Output the [X, Y] coordinate of the center of the cell containing the given text.  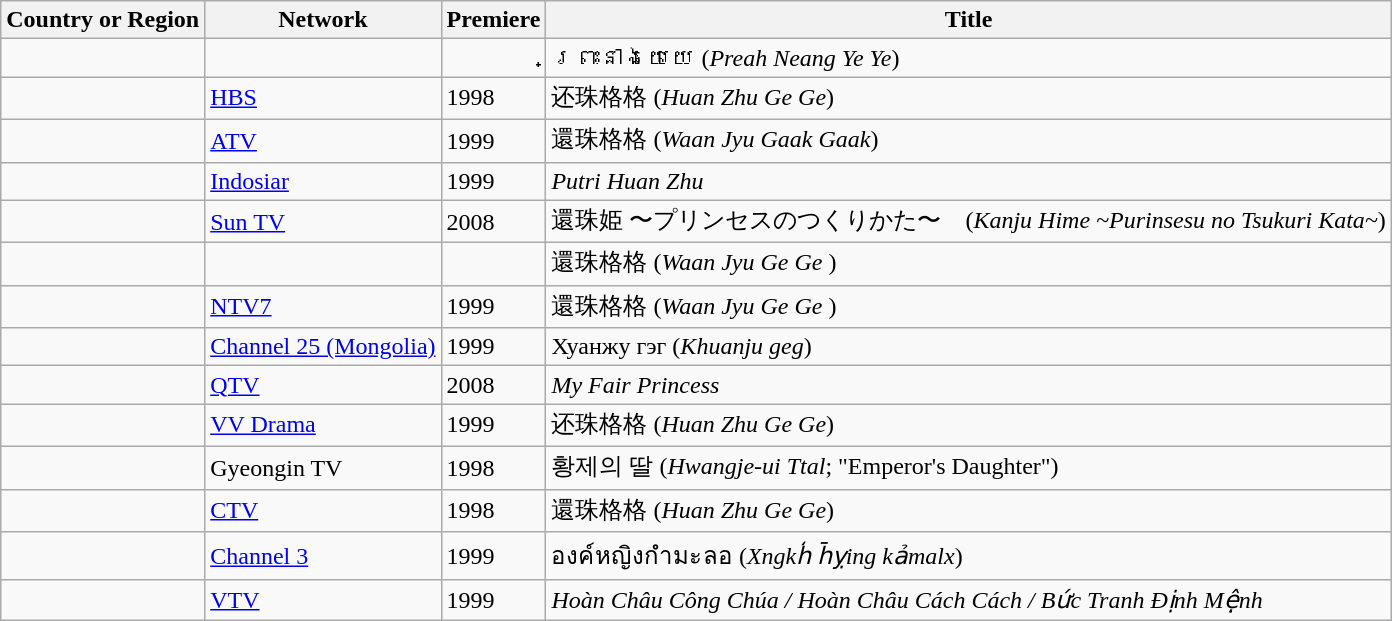
Хуанжу гэг (Khuanju geg) [969, 347]
Country or Region [103, 20]
VTV [323, 600]
황제의 딸 (Hwangje-ui Ttal; "Emperor's Daughter") [969, 468]
Putri Huan Zhu [969, 181]
Channel 25 (Mongolia) [323, 347]
還珠格格 (Huan Zhu Ge Ge) [969, 510]
NTV7 [323, 306]
My Fair Princess [969, 385]
Gyeongin TV [323, 468]
ATV [323, 140]
還珠格格 (Waan Jyu Gaak Gaak) [969, 140]
Network [323, 20]
Hoàn Châu Công Chúa / Hoàn Châu Cách Cách / Bức Tranh Định Mệnh [969, 600]
องค์หญิงกำมะลอ (Xngkh̒ h̄ỵing kảmalx) [969, 556]
Channel 3 [323, 556]
Premiere [494, 20]
HBS [323, 98]
Indosiar [323, 181]
還珠姫 〜プリンセスのつくりかた〜 (Kanju Hime ~Purinsesu no Tsukuri Kata~) [969, 222]
Sun TV [323, 222]
Title [969, 20]
CTV [323, 510]
VV Drama [323, 426]
ព្រះនាងយេយេ (Preah Neang Ye Ye) [969, 58]
QTV [323, 385]
